Return the [x, y] coordinate for the center point of the cell that contains the specified text.  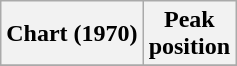
Chart (1970) [72, 34]
Peakposition [189, 34]
